Return (x, y) of the center of cell containing provided text 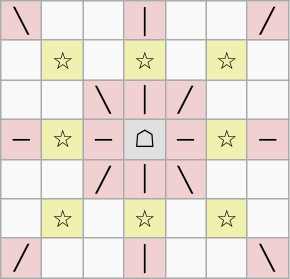
☖ (144, 139)
